Search for the cell housing the specified text and yield its [x, y] center coordinate. 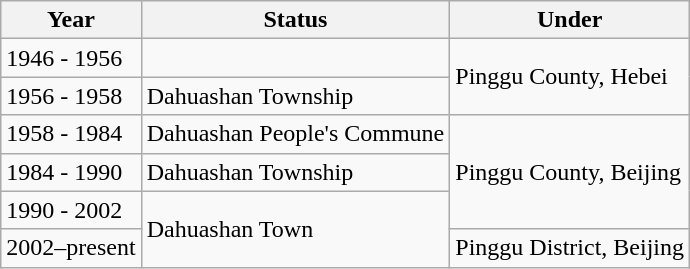
1990 - 2002 [71, 210]
2002–present [71, 248]
Pinggu County, Hebei [570, 77]
1958 - 1984 [71, 134]
Under [570, 20]
Pinggu District, Beijing [570, 248]
Dahuashan People's Commune [296, 134]
1956 - 1958 [71, 96]
Year [71, 20]
1946 - 1956 [71, 58]
Pinggu County, Beijing [570, 172]
1984 - 1990 [71, 172]
Dahuashan Town [296, 229]
Status [296, 20]
